Return (x, y) of the center of cell containing provided text 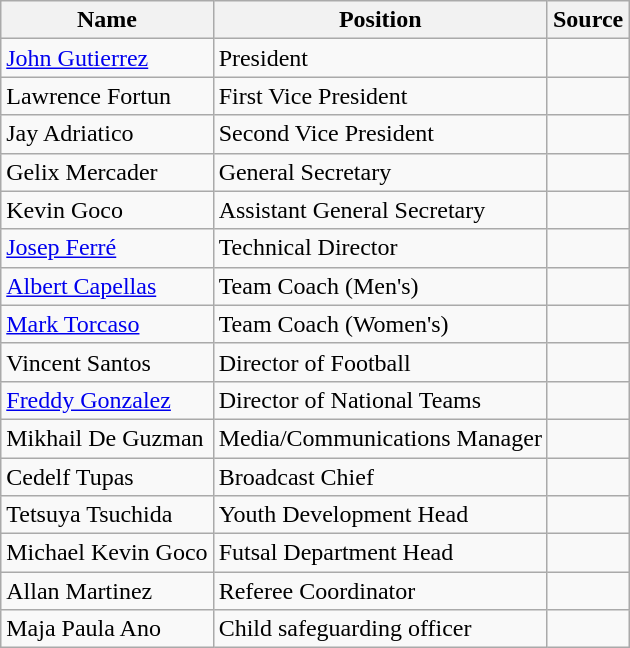
Mark Torcaso (107, 324)
Name (107, 20)
Vincent Santos (107, 362)
Media/Communications Manager (380, 438)
Tetsuya Tsuchida (107, 515)
Assistant General Secretary (380, 210)
Kevin Goco (107, 210)
Broadcast Chief (380, 477)
Second Vice President (380, 134)
Maja Paula Ano (107, 629)
John Gutierrez (107, 58)
Referee Coordinator (380, 591)
Lawrence Fortun (107, 96)
Jay Adriatico (107, 134)
Team Coach (Men's) (380, 286)
Source (588, 20)
First Vice President (380, 96)
Mikhail De Guzman (107, 438)
Child safeguarding officer (380, 629)
Director of Football (380, 362)
Technical Director (380, 248)
Cedelf Tupas (107, 477)
Albert Capellas (107, 286)
Gelix Mercader (107, 172)
Allan Martinez (107, 591)
Freddy Gonzalez (107, 400)
Josep Ferré (107, 248)
Michael Kevin Goco (107, 553)
Futsal Department Head (380, 553)
President (380, 58)
Team Coach (Women's) (380, 324)
General Secretary (380, 172)
Position (380, 20)
Director of National Teams (380, 400)
Youth Development Head (380, 515)
